Output the [X, Y] coordinate of the center of the cell containing the given text.  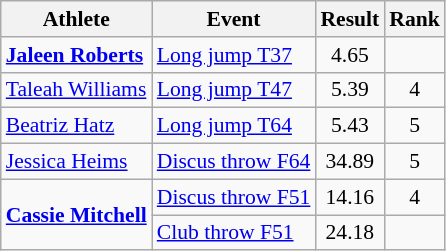
34.89 [350, 162]
Event [234, 19]
Long jump T47 [234, 90]
Long jump T64 [234, 126]
5.43 [350, 126]
Club throw F51 [234, 233]
4.65 [350, 55]
Rank [414, 19]
Discus throw F51 [234, 197]
Cassie Mitchell [76, 214]
5.39 [350, 90]
Result [350, 19]
Jessica Heims [76, 162]
14.16 [350, 197]
Taleah Williams [76, 90]
Long jump T37 [234, 55]
24.18 [350, 233]
Beatriz Hatz [76, 126]
Discus throw F64 [234, 162]
Athlete [76, 19]
Jaleen Roberts [76, 55]
